Determine the (x, y) coordinate at the center of the cell enclosing the given text.  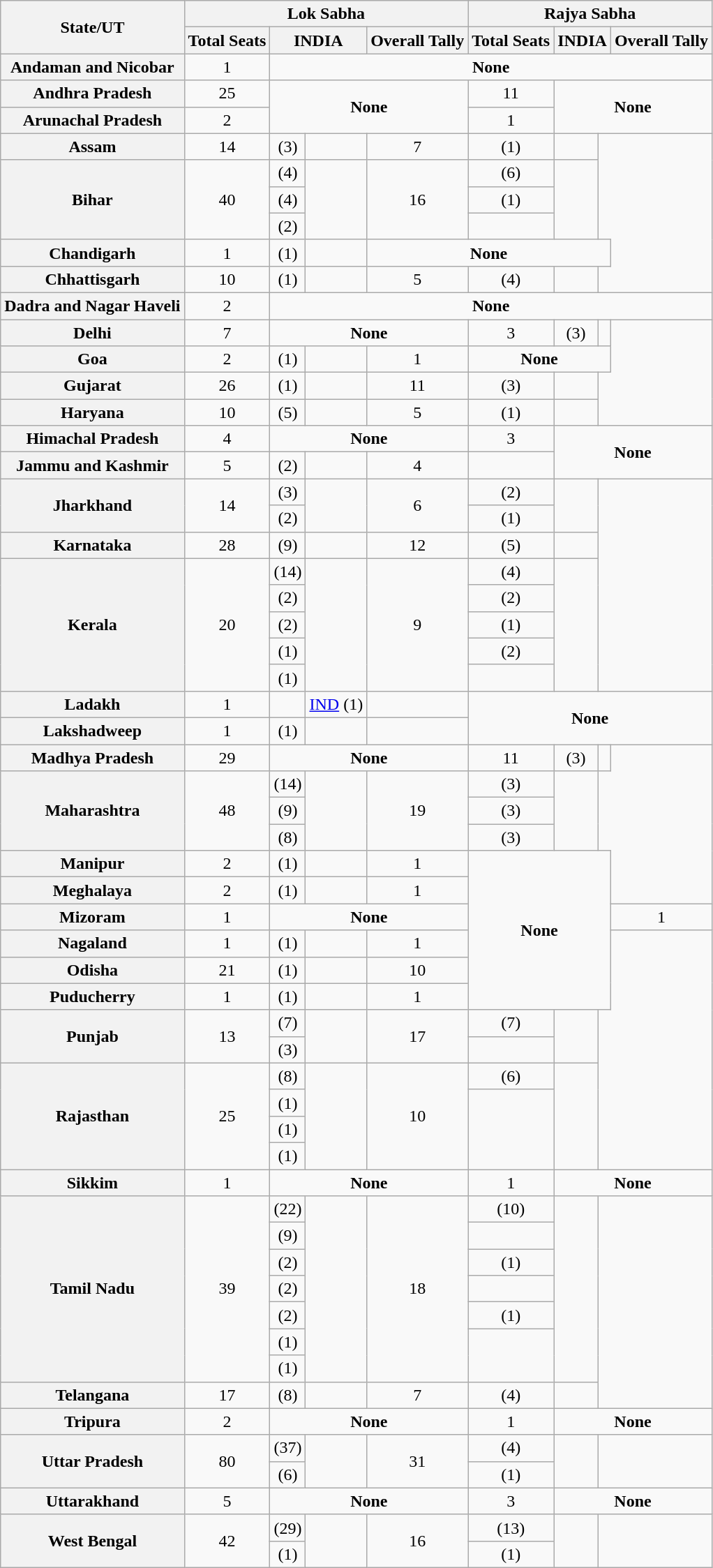
Dadra and Nagar Haveli (92, 306)
(37) (287, 1448)
Bihar (92, 200)
26 (227, 386)
Lakshadweep (92, 731)
13 (227, 1036)
Haryana (92, 412)
20 (227, 625)
Chandigarh (92, 253)
Gujarat (92, 386)
Tamil Nadu (92, 1289)
Telangana (92, 1395)
Andaman and Nicobar (92, 67)
Manipur (92, 864)
Puducherry (92, 996)
Rajya Sabha (590, 14)
18 (417, 1289)
Madhya Pradesh (92, 757)
29 (227, 757)
31 (417, 1461)
Mizoram (92, 917)
21 (227, 970)
Kerala (92, 625)
Lok Sabha (327, 14)
Himachal Pradesh (92, 439)
Punjab (92, 1036)
Jammu and Kashmir (92, 465)
28 (227, 545)
Tripura (92, 1421)
19 (417, 811)
9 (417, 625)
Assam (92, 147)
Jharkhand (92, 505)
Uttarakhand (92, 1501)
(29) (287, 1528)
State/UT (92, 27)
Odisha (92, 970)
Maharashtra (92, 811)
Nagaland (92, 943)
12 (417, 545)
Goa (92, 359)
40 (227, 200)
(10) (511, 1209)
39 (227, 1289)
Ladakh (92, 704)
Delhi (92, 333)
(22) (287, 1209)
Chhattisgarh (92, 279)
48 (227, 811)
42 (227, 1541)
Andhra Pradesh (92, 94)
80 (227, 1461)
West Bengal (92, 1541)
Rajasthan (92, 1116)
Karnataka (92, 545)
Uttar Pradesh (92, 1461)
6 (417, 505)
Sikkim (92, 1183)
Arunachal Pradesh (92, 120)
Meghalaya (92, 890)
(13) (511, 1528)
IND (1) (336, 704)
